Determine the [x, y] coordinate at the center of the cell enclosing the given text.  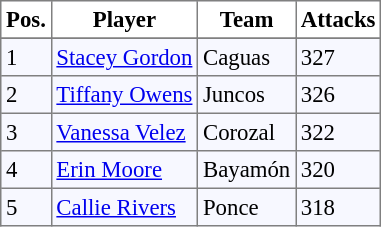
326 [338, 95]
Erin Moore [124, 170]
318 [338, 207]
Bayamón [247, 170]
3 [26, 132]
327 [338, 57]
Player [124, 20]
2 [26, 95]
Attacks [338, 20]
Ponce [247, 207]
Callie Rivers [124, 207]
Corozal [247, 132]
Tiffany Owens [124, 95]
1 [26, 57]
322 [338, 132]
Juncos [247, 95]
Caguas [247, 57]
Team [247, 20]
Vanessa Velez [124, 132]
Pos. [26, 20]
5 [26, 207]
320 [338, 170]
4 [26, 170]
Stacey Gordon [124, 57]
